Detect which cell encompasses the target text, then output its [X, Y] center coordinate. 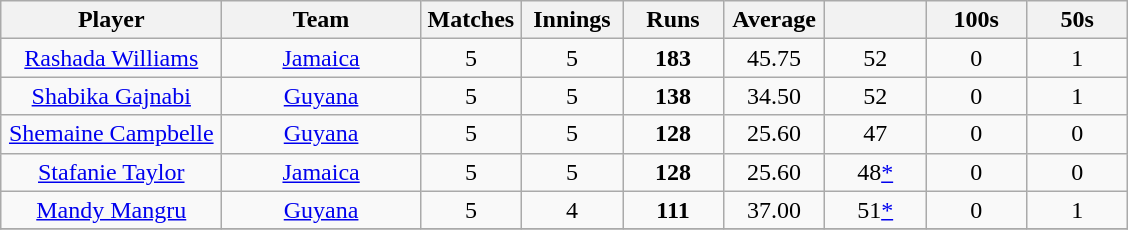
48* [876, 172]
50s [1078, 20]
111 [672, 210]
Runs [672, 20]
Stafanie Taylor [112, 172]
47 [876, 134]
Mandy Mangru [112, 210]
Shemaine Campbelle [112, 134]
138 [672, 96]
Shabika Gajnabi [112, 96]
Team [322, 20]
37.00 [774, 210]
34.50 [774, 96]
100s [976, 20]
4 [572, 210]
Matches [470, 20]
Rashada Williams [112, 58]
183 [672, 58]
45.75 [774, 58]
Average [774, 20]
51* [876, 210]
Innings [572, 20]
Player [112, 20]
